Return (x, y) of the center of cell containing provided text 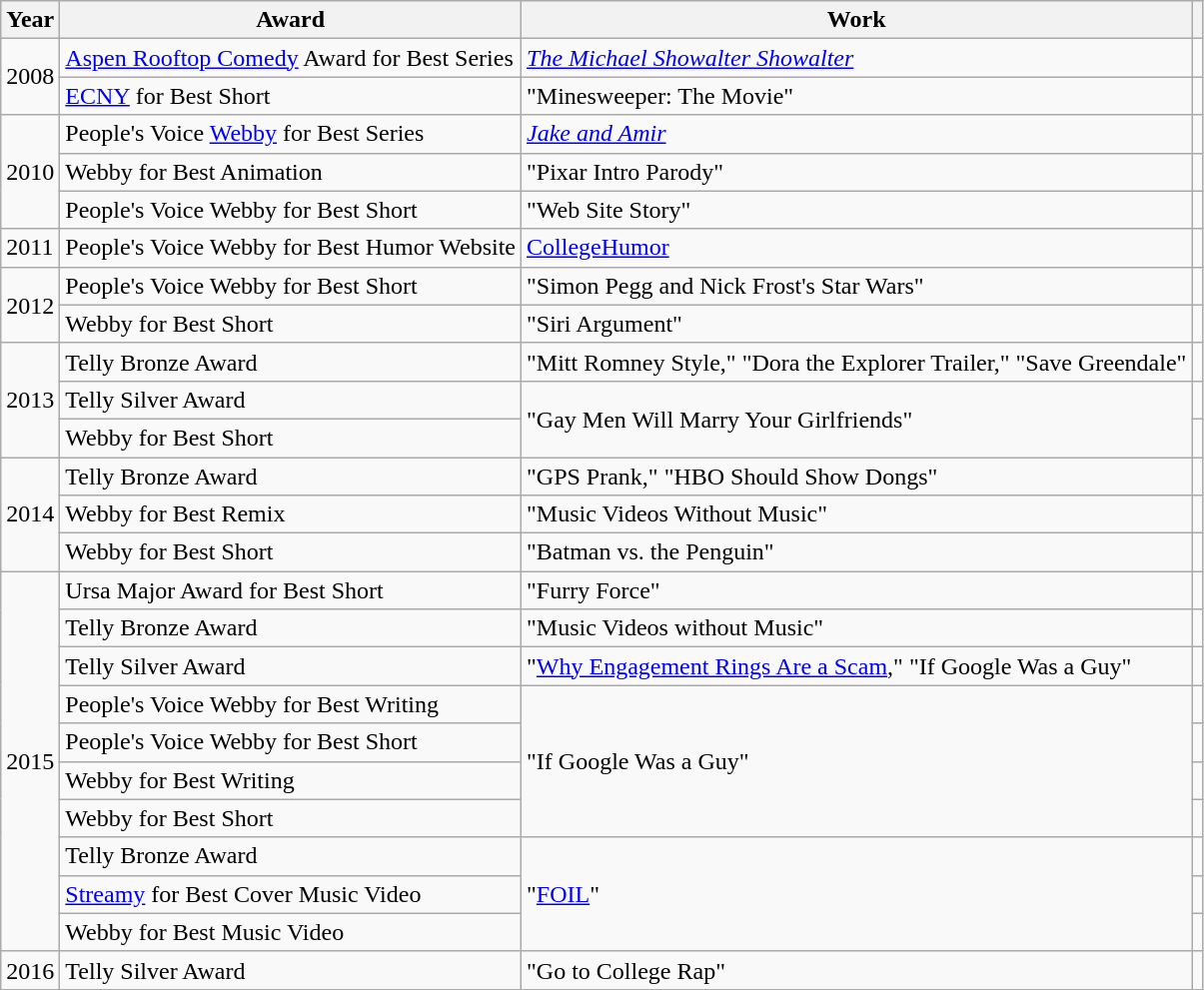
ECNY for Best Short (291, 96)
"If Google Was a Guy" (857, 761)
People's Voice Webby for Best Writing (291, 704)
"Go to College Rap" (857, 970)
"Web Site Story" (857, 210)
"Music Videos without Music" (857, 628)
"Siri Argument" (857, 324)
People's Voice Webby for Best Humor Website (291, 248)
"Mitt Romney Style," "Dora the Explorer Trailer," "Save Greendale" (857, 362)
"Why Engagement Rings Are a Scam," "If Google Was a Guy" (857, 666)
2014 (30, 514)
People's Voice Webby for Best Series (291, 134)
"Simon Pegg and Nick Frost's Star Wars" (857, 286)
2010 (30, 172)
Aspen Rooftop Comedy Award for Best Series (291, 58)
The Michael Showalter Showalter (857, 58)
Award (291, 20)
Jake and Amir (857, 134)
2013 (30, 400)
Streamy for Best Cover Music Video (291, 894)
2008 (30, 77)
Work (857, 20)
2016 (30, 970)
Ursa Major Award for Best Short (291, 590)
2015 (30, 761)
Webby for Best Animation (291, 172)
2011 (30, 248)
Webby for Best Music Video (291, 932)
"Music Videos Without Music" (857, 514)
Webby for Best Writing (291, 780)
"FOIL" (857, 894)
Year (30, 20)
Webby for Best Remix (291, 514)
"Gay Men Will Marry Your Girlfriends" (857, 419)
"Minesweeper: The Movie" (857, 96)
"Furry Force" (857, 590)
"GPS Prank," "HBO Should Show Dongs" (857, 477)
CollegeHumor (857, 248)
"Batman vs. the Penguin" (857, 552)
2012 (30, 305)
"Pixar Intro Parody" (857, 172)
